Identify which cell holds the provided text, then report its [X, Y] central coordinate. 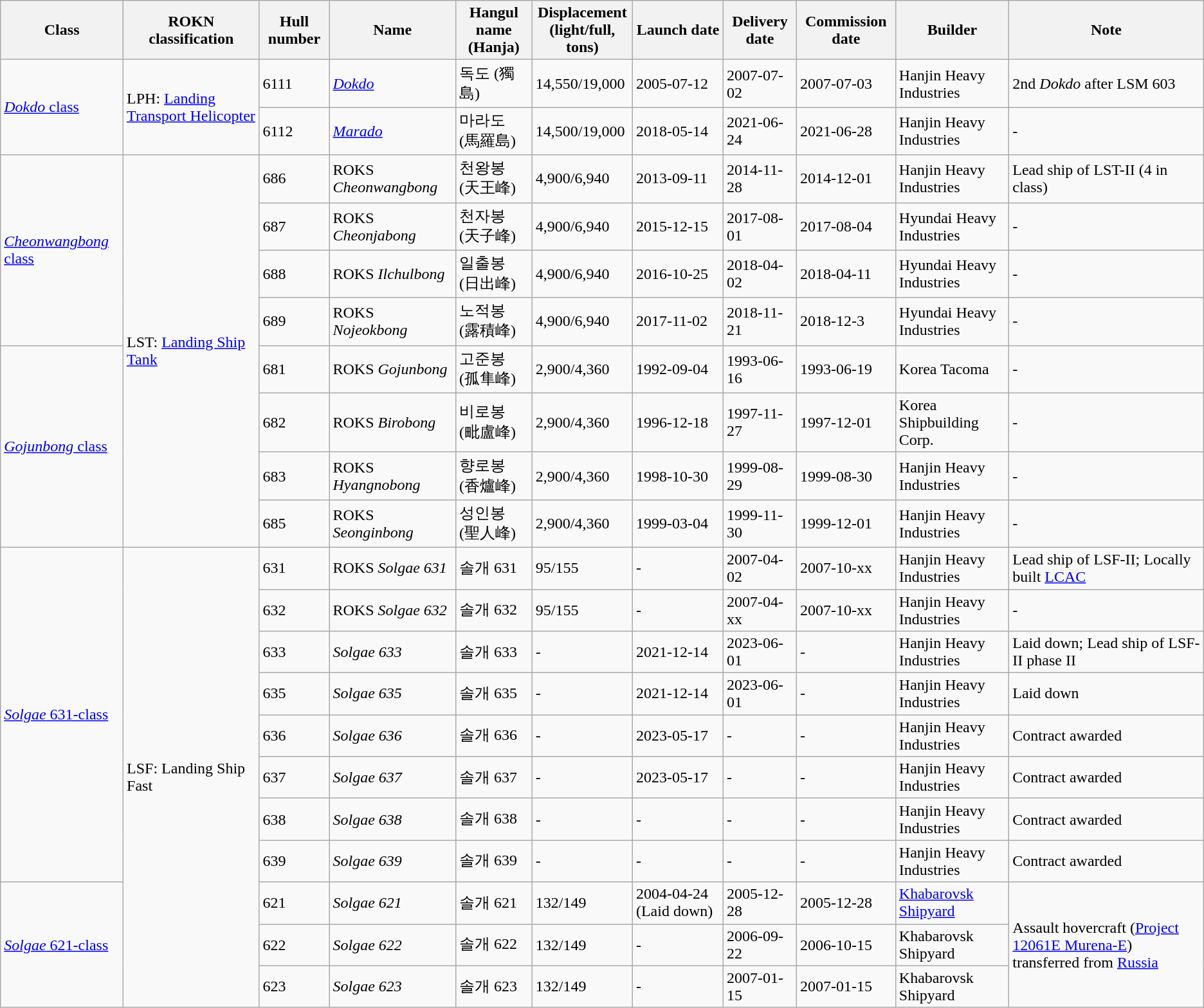
689 [295, 321]
2016-10-25 [678, 274]
Solgae 639 [392, 861]
비로봉 (毗盧峰) [494, 422]
685 [295, 523]
Solgae 636 [392, 735]
Cheonwangbong class [62, 250]
2006-09-22 [760, 945]
636 [295, 735]
2018-05-14 [678, 131]
686 [295, 179]
2018-11-21 [760, 321]
솔개 632 [494, 609]
2014-12-01 [846, 179]
2017-11-02 [678, 321]
633 [295, 652]
ROKS Cheonwangbong [392, 179]
LPH: Landing Transport Helicopter [192, 107]
2018-12-3 [846, 321]
솔개 639 [494, 861]
637 [295, 778]
성인봉 (聖人峰) [494, 523]
638 [295, 819]
Solgae 623 [392, 986]
Name [392, 30]
ROKS Cheonjabong [392, 226]
2004-04-24 (Laid down) [678, 903]
2021-06-28 [846, 131]
Marado [392, 131]
2nd Dokdo after LSM 603 [1106, 84]
2007-07-02 [760, 84]
682 [295, 422]
Solgae 621-class [62, 945]
Lead ship of LST-II (4 in class) [1106, 179]
천왕봉 (天王峰) [494, 179]
솔개 636 [494, 735]
ROKS Nojeokbong [392, 321]
독도 (獨島) [494, 84]
2007-07-03 [846, 84]
6112 [295, 131]
Builder [952, 30]
1993-06-16 [760, 369]
ROKS Hyangnobong [392, 476]
687 [295, 226]
천자봉 (天子峰) [494, 226]
1999-12-01 [846, 523]
14,550/19,000 [582, 84]
Solgae 638 [392, 819]
Hull number [295, 30]
일출봉 (日出峰) [494, 274]
Dokdo class [62, 107]
ROKS Solgae 631 [392, 568]
Korea Tacoma [952, 369]
ROKS Seonginbong [392, 523]
2017-08-04 [846, 226]
Note [1106, 30]
1997-11-27 [760, 422]
1999-03-04 [678, 523]
2021-06-24 [760, 131]
솔개 633 [494, 652]
1999-08-30 [846, 476]
Solgae 631-class [62, 714]
2015-12-15 [678, 226]
고준봉 (孤隼峰) [494, 369]
ROKS Solgae 632 [392, 609]
ROKS Birobong [392, 422]
Dokdo [392, 84]
6111 [295, 84]
솔개 638 [494, 819]
ROKN classification [192, 30]
622 [295, 945]
Hangul name(Hanja) [494, 30]
솔개 623 [494, 986]
632 [295, 609]
1993-06-19 [846, 369]
2017-08-01 [760, 226]
1999-11-30 [760, 523]
2018-04-02 [760, 274]
2013-09-11 [678, 179]
Assault hovercraft (Project 12061E Murena-E) transferred from Russia [1106, 945]
621 [295, 903]
향로봉 (香爐峰) [494, 476]
Launch date [678, 30]
Solgae 635 [392, 694]
1996-12-18 [678, 422]
솔개 622 [494, 945]
623 [295, 986]
ROKS Gojunbong [392, 369]
2014-11-28 [760, 179]
솔개 635 [494, 694]
1992-09-04 [678, 369]
솔개 631 [494, 568]
ROKS Ilchulbong [392, 274]
1998-10-30 [678, 476]
Korea Shipbuilding Corp. [952, 422]
683 [295, 476]
2006-10-15 [846, 945]
2005-07-12 [678, 84]
Lead ship of LSF-II; Locally built LCAC [1106, 568]
631 [295, 568]
2007-04-02 [760, 568]
2007-04-xx [760, 609]
Delivery date [760, 30]
솔개 621 [494, 903]
마라도 (馬羅島) [494, 131]
1997-12-01 [846, 422]
Solgae 622 [392, 945]
노적봉 (露積峰) [494, 321]
Solgae 633 [392, 652]
Laid down; Lead ship of LSF-II phase II [1106, 652]
2018-04-11 [846, 274]
Displacement(light/full, tons) [582, 30]
솔개 637 [494, 778]
14,500/19,000 [582, 131]
688 [295, 274]
LSF: Landing Ship Fast [192, 777]
LST: Landing Ship Tank [192, 351]
635 [295, 694]
Solgae 621 [392, 903]
639 [295, 861]
Laid down [1106, 694]
Class [62, 30]
1999-08-29 [760, 476]
Commission date [846, 30]
681 [295, 369]
Gojunbong class [62, 446]
Solgae 637 [392, 778]
